Find where the given text appears and provide that cell's center as [x, y] coordinate. 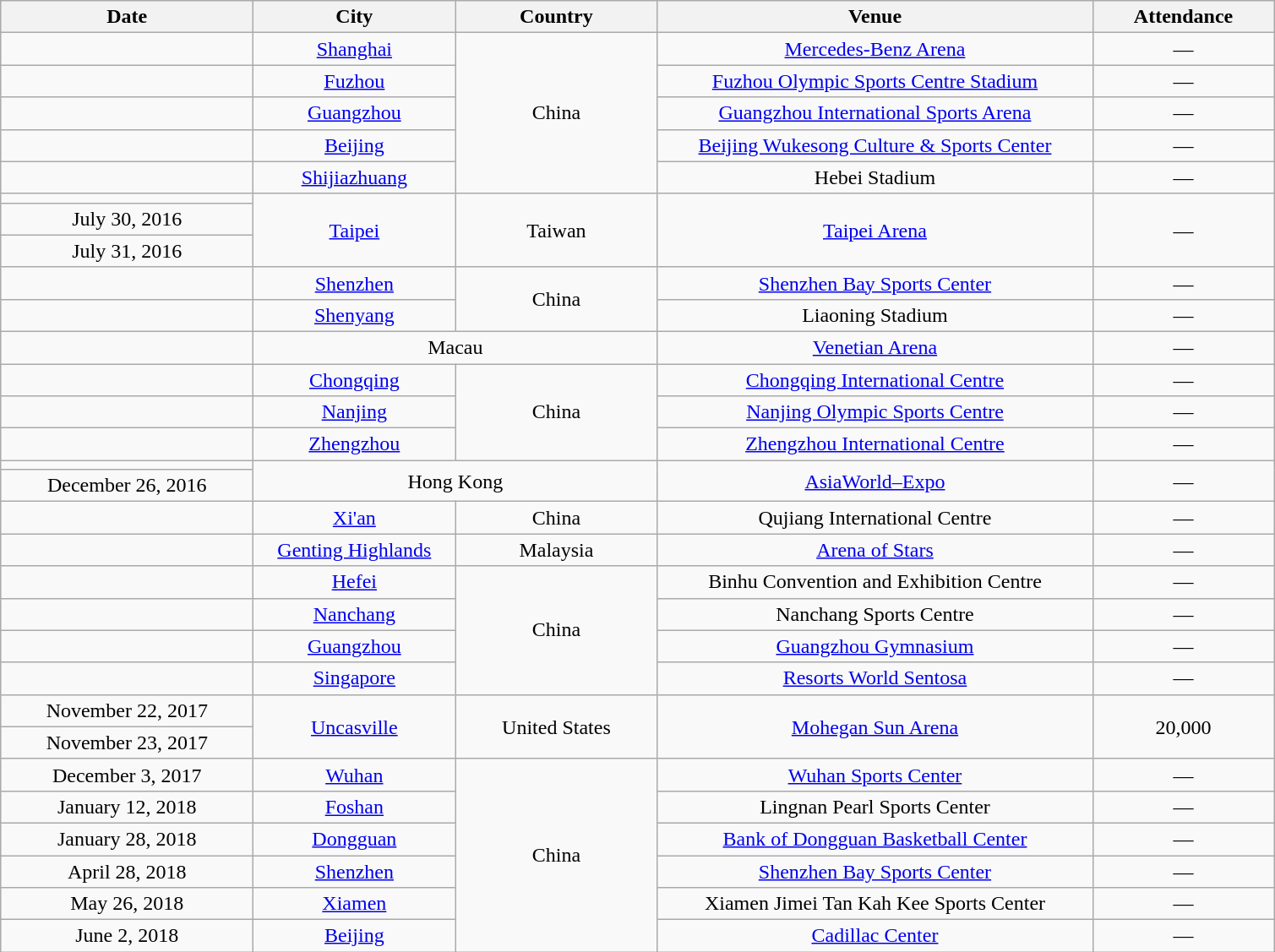
Nanjing [355, 412]
May 26, 2018 [127, 904]
Foshan [355, 807]
Malaysia [556, 550]
Nanjing Olympic Sports Centre [875, 412]
Hong Kong [455, 481]
Cadillac Center [875, 936]
Mercedes-Benz Arena [875, 49]
Zhengzhou [355, 444]
Xiamen [355, 904]
Binhu Convention and Exhibition Centre [875, 582]
Nanchang Sports Centre [875, 614]
Resorts World Sentosa [875, 678]
July 31, 2016 [127, 251]
Hebei Stadium [875, 177]
Fuzhou [355, 81]
Shenyang [355, 315]
Qujiang International Centre [875, 518]
Lingnan Pearl Sports Center [875, 807]
Singapore [355, 678]
Date [127, 17]
Beijing Wukesong Culture & Sports Center [875, 145]
Hefei [355, 582]
Venue [875, 17]
July 30, 2016 [127, 219]
Fuzhou Olympic Sports Centre Stadium [875, 81]
Nanchang [355, 614]
Country [556, 17]
Genting Highlands [355, 550]
United States [556, 726]
Zhengzhou International Centre [875, 444]
Wuhan [355, 775]
Liaoning Stadium [875, 315]
Taiwan [556, 230]
Chongqing [355, 379]
Chongqing International Centre [875, 379]
Venetian Arena [875, 347]
Shijiazhuang [355, 177]
November 22, 2017 [127, 710]
Guangzhou Gymnasium [875, 646]
Taipei Arena [875, 230]
Bank of Dongguan Basketball Center [875, 839]
June 2, 2018 [127, 936]
Shanghai [355, 49]
Mohegan Sun Arena [875, 726]
Xiamen Jimei Tan Kah Kee Sports Center [875, 904]
Guangzhou International Sports Arena [875, 113]
April 28, 2018 [127, 871]
Uncasville [355, 726]
Attendance [1183, 17]
Macau [455, 347]
Wuhan Sports Center [875, 775]
City [355, 17]
Dongguan [355, 839]
20,000 [1183, 726]
January 12, 2018 [127, 807]
December 26, 2016 [127, 486]
November 23, 2017 [127, 743]
Taipei [355, 230]
Arena of Stars [875, 550]
Xi'an [355, 518]
AsiaWorld–Expo [875, 481]
December 3, 2017 [127, 775]
January 28, 2018 [127, 839]
